Return (X, Y) of the center of cell containing provided text 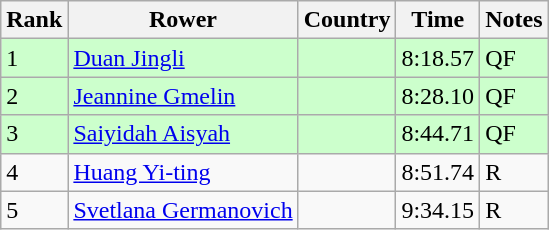
8:18.57 (438, 58)
Saiyidah Aisyah (183, 134)
Rower (183, 20)
4 (34, 172)
Huang Yi-ting (183, 172)
Duan Jingli (183, 58)
8:28.10 (438, 96)
9:34.15 (438, 210)
1 (34, 58)
8:51.74 (438, 172)
Jeannine Gmelin (183, 96)
Notes (514, 20)
Time (438, 20)
2 (34, 96)
8:44.71 (438, 134)
Rank (34, 20)
5 (34, 210)
Svetlana Germanovich (183, 210)
Country (347, 20)
3 (34, 134)
